Determine the [X, Y] coordinate at the center of the cell enclosing the given text.  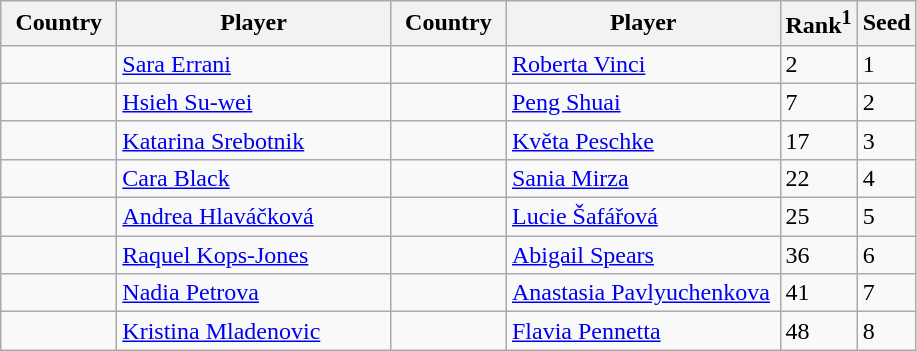
Anastasia Pavlyuchenkova [643, 293]
36 [818, 255]
Rank1 [818, 24]
Andrea Hlaváčková [254, 217]
Hsieh Su-wei [254, 102]
Sania Mirza [643, 178]
22 [818, 178]
1 [886, 64]
25 [818, 217]
48 [818, 331]
Cara Black [254, 178]
Flavia Pennetta [643, 331]
Katarina Srebotnik [254, 140]
Květa Peschke [643, 140]
Kristina Mladenovic [254, 331]
41 [818, 293]
Lucie Šafářová [643, 217]
Seed [886, 24]
8 [886, 331]
17 [818, 140]
Roberta Vinci [643, 64]
Sara Errani [254, 64]
Abigail Spears [643, 255]
4 [886, 178]
3 [886, 140]
Peng Shuai [643, 102]
6 [886, 255]
5 [886, 217]
Nadia Petrova [254, 293]
Raquel Kops-Jones [254, 255]
